Determine the [x, y] coordinate at the center of the cell enclosing the given text.  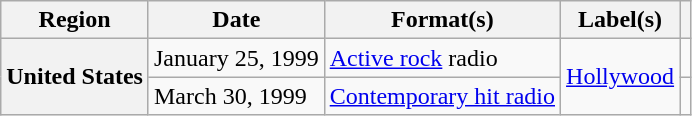
Hollywood [620, 77]
Contemporary hit radio [442, 96]
Label(s) [620, 20]
Region [75, 20]
Format(s) [442, 20]
Active rock radio [442, 58]
United States [75, 77]
Date [236, 20]
January 25, 1999 [236, 58]
March 30, 1999 [236, 96]
